Capture the cell that displays the provided text and extract its [x, y] central coordinate. 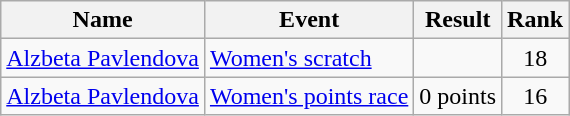
Event [308, 20]
Result [458, 20]
0 points [458, 96]
18 [536, 58]
Women's points race [308, 96]
Women's scratch [308, 58]
Rank [536, 20]
16 [536, 96]
Name [103, 20]
